Provide the [x, y] coordinate of the cell's center where the given text is located.  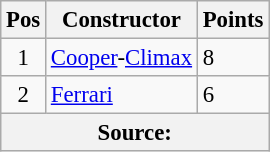
Source: [135, 133]
Pos [24, 20]
8 [232, 58]
6 [232, 95]
Cooper-Climax [122, 58]
1 [24, 58]
Points [232, 20]
Constructor [122, 20]
2 [24, 95]
Ferrari [122, 95]
